Extract the (X, Y) coordinate from the center of the cell holding the provided text.  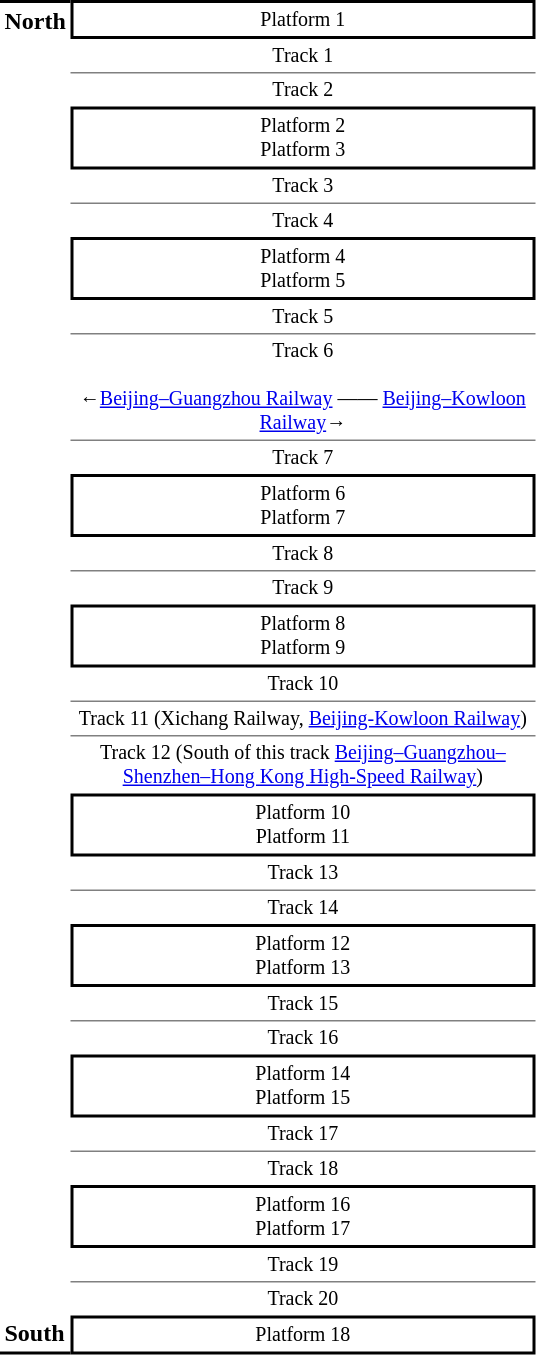
Track 14 (302, 908)
Track 13 (302, 873)
Platform 6Platform 7 (302, 506)
Platform 12Platform 13 (302, 956)
Track 12 (South of this track Beijing–Guangzhou–Shenzhen–Hong Kong High-Speed Railway) (302, 764)
Track 1 (302, 56)
Platform 4Platform 5 (302, 268)
Track 7 (302, 458)
Track 6 ←Beijing–Guangzhou Railway —— Beijing–Kowloon Railway→ (302, 387)
South (35, 1336)
Track 20 (302, 1298)
Track 11 (Xichang Railway, Beijing-Kowloon Railway) (302, 719)
Platform 10Platform 11 (302, 826)
Track 8 (302, 554)
Platform 18 (302, 1336)
Track 10 (302, 685)
Track 3 (302, 187)
Platform 16Platform 17 (302, 1216)
Track 17 (302, 1135)
Track 19 (302, 1265)
Track 5 (302, 317)
Track 9 (302, 588)
Track 2 (302, 89)
North (35, 658)
Platform 2Platform 3 (302, 138)
Track 4 (302, 220)
Track 16 (302, 1038)
Track 15 (302, 1004)
Track 18 (302, 1168)
Platform 14Platform 15 (302, 1086)
Platform 1 (302, 20)
Platform 8Platform 9 (302, 636)
